Detect which cell encompasses the target text, then output its [x, y] center coordinate. 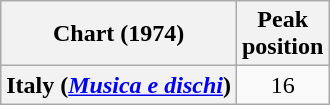
Italy (Musica e dischi) [119, 85]
16 [282, 85]
Chart (1974) [119, 34]
Peakposition [282, 34]
